Extract the [x, y] coordinate from the center of the cell holding the provided text.  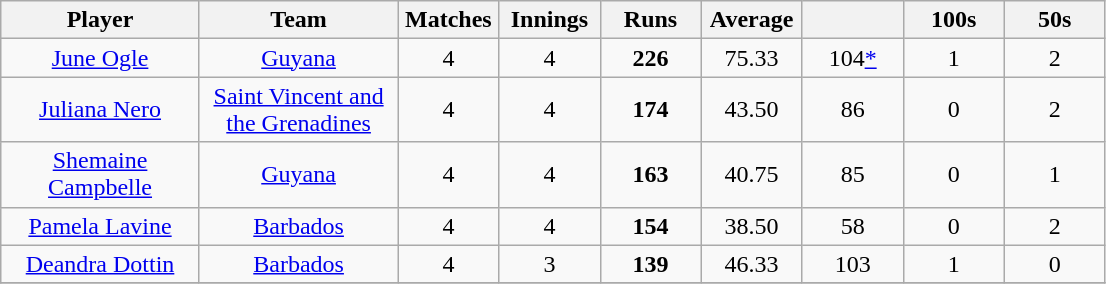
Shemaine Campbelle [100, 174]
100s [954, 20]
174 [650, 110]
Runs [650, 20]
40.75 [752, 174]
June Ogle [100, 58]
Average [752, 20]
58 [852, 226]
226 [650, 58]
38.50 [752, 226]
Matches [448, 20]
Pamela Lavine [100, 226]
Player [100, 20]
104* [852, 58]
85 [852, 174]
Deandra Dottin [100, 264]
163 [650, 174]
50s [1054, 20]
Innings [550, 20]
75.33 [752, 58]
43.50 [752, 110]
Team [298, 20]
Saint Vincent and the Grenadines [298, 110]
46.33 [752, 264]
86 [852, 110]
139 [650, 264]
154 [650, 226]
3 [550, 264]
Juliana Nero [100, 110]
103 [852, 264]
